Return [x, y] of the center of cell containing provided text 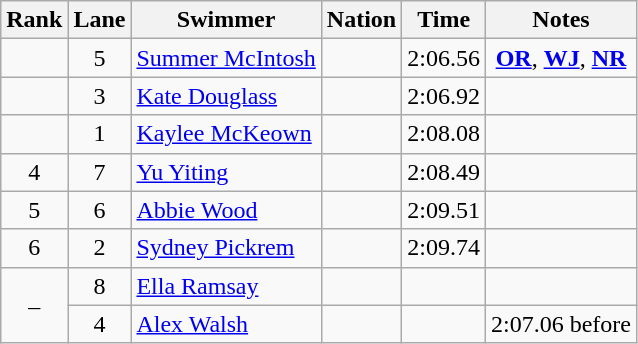
2:08.49 [444, 172]
2:09.51 [444, 210]
Kate Douglass [226, 96]
Sydney Pickrem [226, 248]
8 [100, 286]
Lane [100, 20]
7 [100, 172]
Yu Yiting [226, 172]
2:06.56 [444, 58]
1 [100, 134]
2:09.74 [444, 248]
Kaylee McKeown [226, 134]
2:06.92 [444, 96]
Time [444, 20]
Notes [560, 20]
Alex Walsh [226, 324]
Rank [34, 20]
Swimmer [226, 20]
OR, WJ, NR [560, 58]
Abbie Wood [226, 210]
– [34, 305]
Ella Ramsay [226, 286]
Nation [361, 20]
2:07.06 before [560, 324]
2:08.08 [444, 134]
2 [100, 248]
3 [100, 96]
Summer McIntosh [226, 58]
